For the text-containing cell, return its midpoint in [x, y] coordinate format. 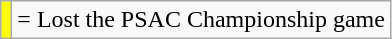
= Lost the PSAC Championship game [202, 20]
